Determine the [x, y] coordinate at the center of the cell enclosing the given text.  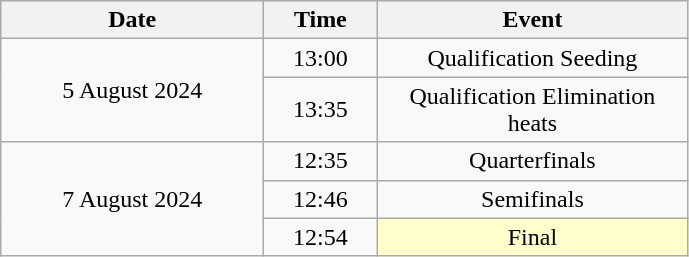
12:35 [320, 161]
Semifinals [532, 199]
Final [532, 237]
5 August 2024 [132, 90]
Time [320, 20]
Event [532, 20]
12:54 [320, 237]
Qualification Elimination heats [532, 110]
12:46 [320, 199]
13:35 [320, 110]
Qualification Seeding [532, 58]
7 August 2024 [132, 199]
Quarterfinals [532, 161]
Date [132, 20]
13:00 [320, 58]
